Identify which cell holds the provided text, then report its (X, Y) central coordinate. 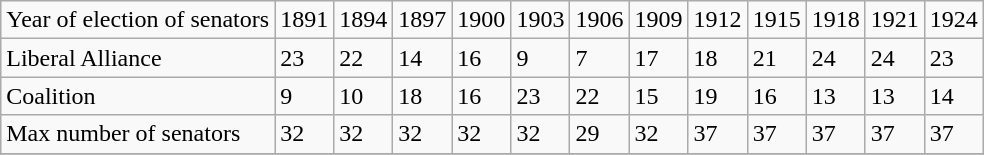
1891 (304, 20)
Max number of senators (138, 134)
1915 (776, 20)
Coalition (138, 96)
1894 (364, 20)
21 (776, 58)
Year of election of senators (138, 20)
1924 (954, 20)
1903 (540, 20)
1918 (836, 20)
19 (718, 96)
1909 (658, 20)
7 (600, 58)
1921 (894, 20)
1897 (422, 20)
15 (658, 96)
29 (600, 134)
1900 (482, 20)
1912 (718, 20)
17 (658, 58)
10 (364, 96)
Liberal Alliance (138, 58)
1906 (600, 20)
